Capture the cell that displays the provided text and extract its [X, Y] central coordinate. 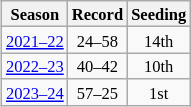
40–42 [98, 66]
2021–22 [35, 40]
Seeding [158, 14]
24–58 [98, 40]
1st [158, 92]
14th [158, 40]
10th [158, 66]
57–25 [98, 92]
Record [98, 14]
Season [35, 14]
2022–23 [35, 66]
2023–24 [35, 92]
